From the cell containing the given text, extract its center point as [x, y] coordinate. 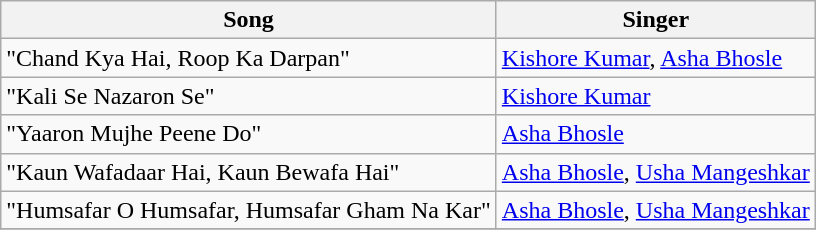
"Kali Se Nazaron Se" [249, 96]
"Chand Kya Hai, Roop Ka Darpan" [249, 58]
"Humsafar O Humsafar, Humsafar Gham Na Kar" [249, 210]
Singer [656, 20]
Song [249, 20]
Asha Bhosle [656, 134]
"Kaun Wafadaar Hai, Kaun Bewafa Hai" [249, 172]
Kishore Kumar [656, 96]
"Yaaron Mujhe Peene Do" [249, 134]
Kishore Kumar, Asha Bhosle [656, 58]
